For the text-containing cell, return its midpoint in (x, y) coordinate format. 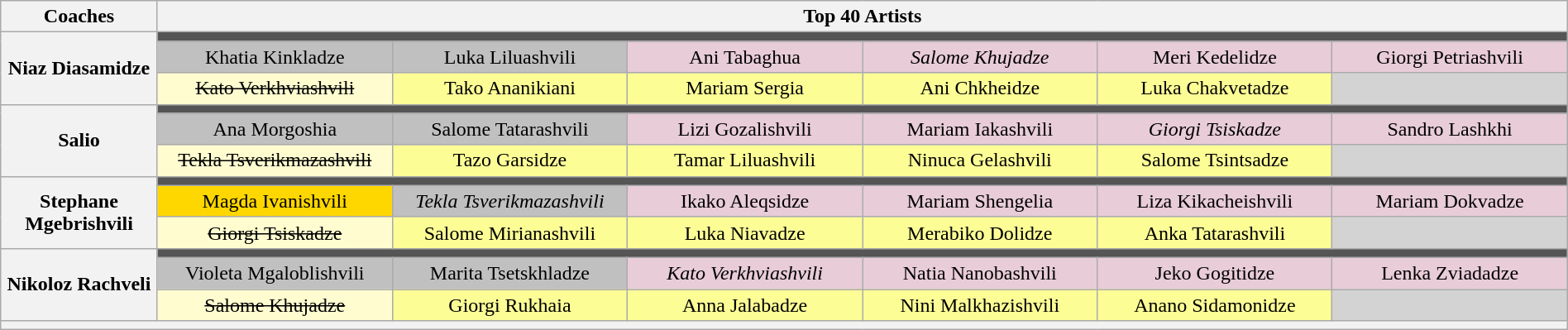
Salome Tatarashvili (509, 129)
Giorgi Rukhaia (509, 305)
Salio (79, 141)
Ani Tabaghua (745, 57)
Ikako Aleqsidze (745, 201)
Salome Mirianashvili (509, 232)
Mariam Shengelia (980, 201)
Khatia Kinkladze (275, 57)
Tako Ananikiani (509, 88)
Luka Chakvetadze (1215, 88)
Liza Kikacheishvili (1215, 201)
Salome Tsintsadze (1215, 160)
Nikoloz Rachveli (79, 285)
Lizi Gozalishvili (745, 129)
Merabiko Dolidze (980, 232)
Niaz Diasamidze (79, 68)
Tazo Garsidze (509, 160)
Top 40 Artists (862, 17)
Mariam Dokvadze (1450, 201)
Anna Jalabadze (745, 305)
Mariam Sergia (745, 88)
Marita Tsetskhladze (509, 273)
Meri Kedelidze (1215, 57)
Violeta Mgaloblishvili (275, 273)
Mariam Iakashvili (980, 129)
Tamar Liluashvili (745, 160)
Jeko Gogitidze (1215, 273)
Natia Nanobashvili (980, 273)
Ani Chkheidze (980, 88)
Coaches (79, 17)
Anka Tatarashvili (1215, 232)
Lenka Zviadadze (1450, 273)
Sandro Lashkhi (1450, 129)
Stephane Mgebrishvili (79, 212)
Ana Morgoshia (275, 129)
Anano Sidamonidze (1215, 305)
Nini Malkhazishvili (980, 305)
Giorgi Petriashvili (1450, 57)
Luka Niavadze (745, 232)
Magda Ivanishvili (275, 201)
Luka Liluashvili (509, 57)
Ninuca Gelashvili (980, 160)
